Scan for the cell matching the given text and deliver its [x, y] coordinate at center. 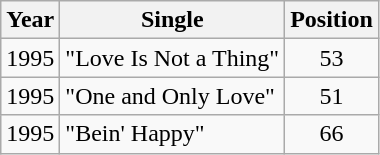
"Love Is Not a Thing" [172, 58]
Year [30, 20]
51 [332, 96]
66 [332, 134]
"One and Only Love" [172, 96]
53 [332, 58]
Single [172, 20]
Position [332, 20]
"Bein' Happy" [172, 134]
